Determine the (X, Y) coordinate at the center of the cell enclosing the given text.  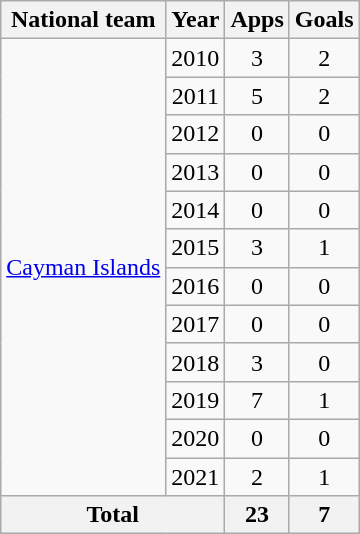
2016 (196, 286)
2017 (196, 324)
2014 (196, 210)
2011 (196, 96)
2019 (196, 400)
2010 (196, 58)
2018 (196, 362)
Cayman Islands (84, 268)
2015 (196, 248)
Apps (257, 20)
5 (257, 96)
23 (257, 515)
Year (196, 20)
Total (113, 515)
2020 (196, 438)
National team (84, 20)
2012 (196, 134)
2021 (196, 477)
2013 (196, 172)
Goals (324, 20)
